Search for the cell housing the specified text and yield its [x, y] center coordinate. 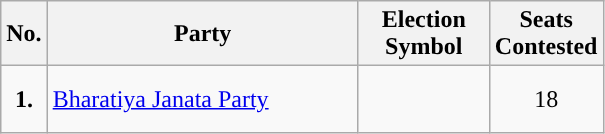
1. [24, 100]
Party [202, 34]
Election Symbol [424, 34]
Bharatiya Janata Party [202, 100]
18 [546, 100]
No. [24, 34]
Seats Contested [546, 34]
